Pinpoint the cell where the given text exists, returning its (x, y) midpoint coordinate. 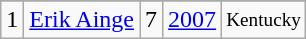
Erik Ainge (82, 20)
7 (152, 20)
1 (12, 20)
2007 (192, 20)
Kentucky (264, 20)
